Pinpoint the cell where the given text exists, returning its (x, y) midpoint coordinate. 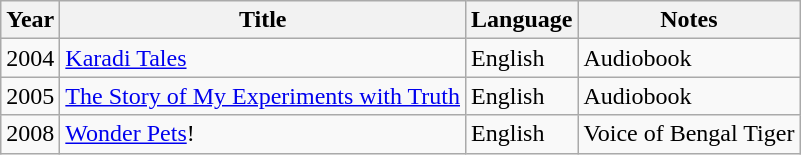
Language (522, 20)
2005 (30, 96)
The Story of My Experiments with Truth (263, 96)
Title (263, 20)
2004 (30, 58)
Voice of Bengal Tiger (689, 134)
Wonder Pets! (263, 134)
Notes (689, 20)
Karadi Tales (263, 58)
2008 (30, 134)
Year (30, 20)
